From the cell containing the given text, extract its center point as [X, Y] coordinate. 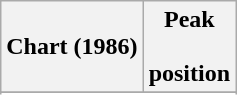
Chart (1986) [72, 47]
Peakposition [189, 47]
